Return (x, y) of the center of cell containing provided text 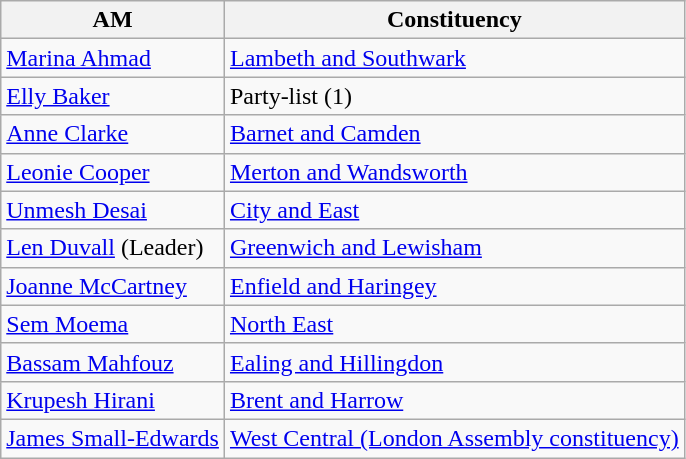
Greenwich and Lewisham (454, 248)
Enfield and Haringey (454, 286)
Brent and Harrow (454, 400)
City and East (454, 210)
Krupesh Hirani (113, 400)
James Small-Edwards (113, 438)
West Central (London Assembly constituency) (454, 438)
Len Duvall (Leader) (113, 248)
Sem Moema (113, 324)
Bassam Mahfouz (113, 362)
Merton and Wandsworth (454, 172)
Joanne McCartney (113, 286)
Marina Ahmad (113, 58)
Unmesh Desai (113, 210)
Lambeth and Southwark (454, 58)
Leonie Cooper (113, 172)
Constituency (454, 20)
Anne Clarke (113, 134)
AM (113, 20)
Ealing and Hillingdon (454, 362)
Party-list (1) (454, 96)
Elly Baker (113, 96)
North East (454, 324)
Barnet and Camden (454, 134)
